Find where the given text appears and provide that cell's center as (X, Y) coordinate. 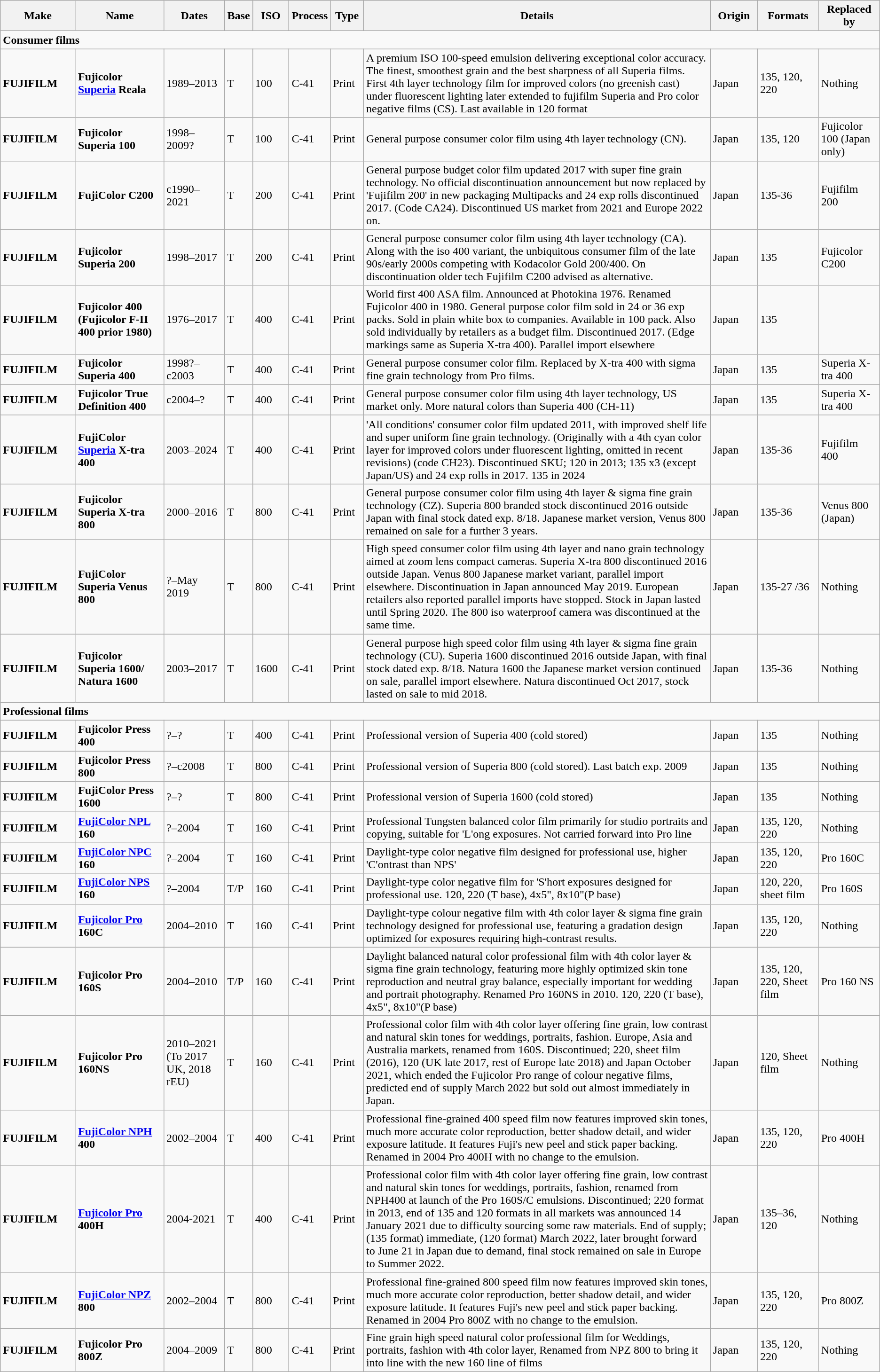
c2004–? (194, 400)
FujiColor NPL 160 (119, 827)
135, 120, 220, Sheet film (788, 981)
Fujicolor Superia Reala (119, 83)
Fujicolor Pro 800Z (119, 1350)
c1990–2021 (194, 195)
Origin (734, 16)
Process (310, 16)
Pro 800Z (849, 1300)
FujiColor Press 1600 (119, 797)
Professional version of Superia 800 (cold stored). Last batch exp. 2009 (537, 766)
Fujicolor Pro 400H (119, 1219)
Dates (194, 16)
Fujicolor Pro 160C (119, 925)
FujiColor Superia Venus 800 (119, 587)
1998–2009? (194, 139)
135, 120 (788, 139)
Professional version of Superia 1600 (cold stored) (537, 797)
Fujicolor Pro 160NS (119, 1063)
Professional version of Superia 400 (cold stored) (537, 736)
General purpose consumer color film using 4th layer technology, US market only. More natural colors than Superia 400 (CH-11) (537, 400)
Type (347, 16)
135–36, 120 (788, 1219)
Fujicolor Superia X-tra 800 (119, 511)
Fujifilm 200 (849, 195)
1976–2017 (194, 320)
1989–2013 (194, 83)
Pro 400H (849, 1137)
Fujicolor Pro 160S (119, 981)
2003–2017 (194, 668)
FujiColor NPZ 800 (119, 1300)
Daylight-type color negative film for 'S'hort exposures designed for professional use. 120, 220 (T base), 4x5", 8x10"(P base) (537, 888)
1600 (271, 668)
Replaced by (849, 16)
FujiColor C200 (119, 195)
2000–2016 (194, 511)
2004–2009 (194, 1350)
?–May 2019 (194, 587)
Name (119, 16)
Fujicolor 100 (Japan only) (849, 139)
FujiColor NPS 160 (119, 888)
2010–2021 (To 2017 UK, 2018 rEU) (194, 1063)
120, Sheet film (788, 1063)
FujiColor NPC 160 (119, 858)
135-27 /36 (788, 587)
FujiColor NPH 400 (119, 1137)
Fujicolor Superia 1600/ Natura 1600 (119, 668)
General purpose consumer color film using 4th layer technology (CN). (537, 139)
120, 220, sheet film (788, 888)
Consumer films (440, 40)
Daylight-type color negative film designed for professional use, higher 'C'ontrast than NPS' (537, 858)
Venus 800 (Japan) (849, 511)
Fujicolor Press 400 (119, 736)
Fujicolor Superia 100 (119, 139)
2004-2021 (194, 1219)
Pro 160S (849, 888)
Pro 160C (849, 858)
Fujifilm 400 (849, 449)
Details (537, 16)
Formats (788, 16)
?–c2008 (194, 766)
Fujicolor C200 (849, 258)
Pro 160 NS (849, 981)
Base (239, 16)
1998–2017 (194, 258)
2003–2024 (194, 449)
Fujicolor Superia 400 (119, 369)
Professional films (440, 712)
General purpose consumer color film. Replaced by X-tra 400 with sigma fine grain technology from Pro films. (537, 369)
Fujicolor Press 800 (119, 766)
Fujicolor Superia 200 (119, 258)
Make (38, 16)
FujiColor Superia X-tra 400 (119, 449)
Fujicolor 400 (Fujicolor F-II 400 prior 1980) (119, 320)
1998?–c2003 (194, 369)
ISO (271, 16)
Fujicolor True Definition 400 (119, 400)
